Detect which cell encompasses the target text, then output its (X, Y) center coordinate. 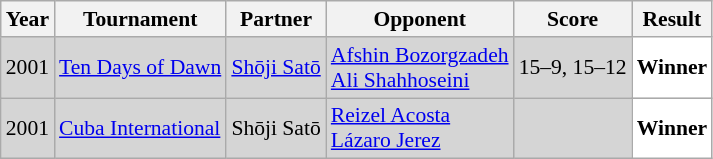
Year (28, 19)
Tournament (140, 19)
Result (672, 19)
Ten Days of Dawn (140, 68)
Score (573, 19)
Partner (276, 19)
15–9, 15–12 (573, 68)
Cuba International (140, 128)
Afshin Bozorgzadeh Ali Shahhoseini (420, 68)
Opponent (420, 19)
Reizel Acosta Lázaro Jerez (420, 128)
